Capture the cell that displays the provided text and extract its (X, Y) central coordinate. 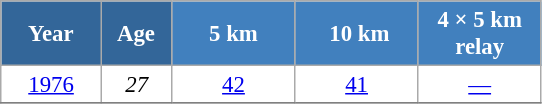
10 km (356, 34)
27 (136, 85)
41 (356, 85)
4 × 5 km relay (480, 34)
1976 (52, 85)
Age (136, 34)
Year (52, 34)
42 (234, 85)
5 km (234, 34)
— (480, 85)
